Search for the cell housing the specified text and yield its [X, Y] center coordinate. 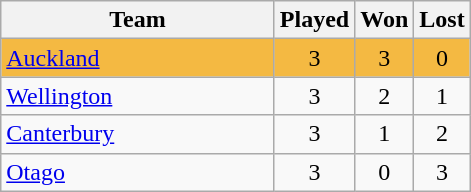
Otago [138, 172]
Lost [442, 20]
Canterbury [138, 134]
Auckland [138, 58]
Won [384, 20]
Wellington [138, 96]
Played [314, 20]
Team [138, 20]
